Extract the [X, Y] coordinate from the center of the cell holding the provided text.  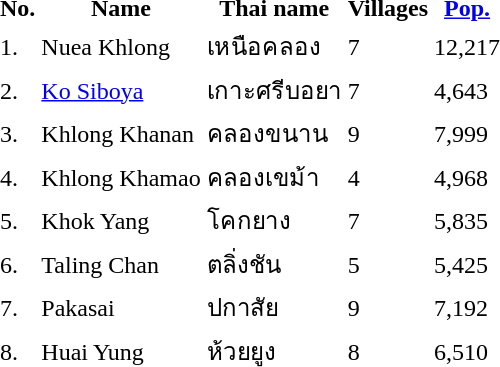
Taling Chan [121, 264]
ตลิ่งชัน [274, 264]
โคกยาง [274, 220]
Ko Siboya [121, 90]
ปกาสัย [274, 308]
เหนือคลอง [274, 46]
Nuea Khlong [121, 46]
Khlong Khanan [121, 134]
เกาะศรีบอยา [274, 90]
Khlong Khamao [121, 177]
Khok Yang [121, 220]
คลองขนาน [274, 134]
คลองเขม้า [274, 177]
Pakasai [121, 308]
4 [388, 177]
5 [388, 264]
